Scan for the cell matching the given text and deliver its [x, y] coordinate at center. 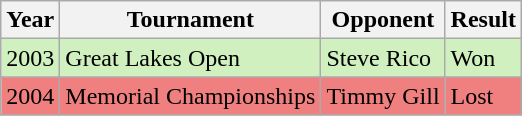
Result [483, 20]
2004 [30, 96]
Year [30, 20]
Lost [483, 96]
Opponent [383, 20]
Great Lakes Open [190, 58]
Memorial Championships [190, 96]
Steve Rico [383, 58]
Timmy Gill [383, 96]
Won [483, 58]
Tournament [190, 20]
2003 [30, 58]
